Provide the [X, Y] coordinate of the cell's center where the given text is located.  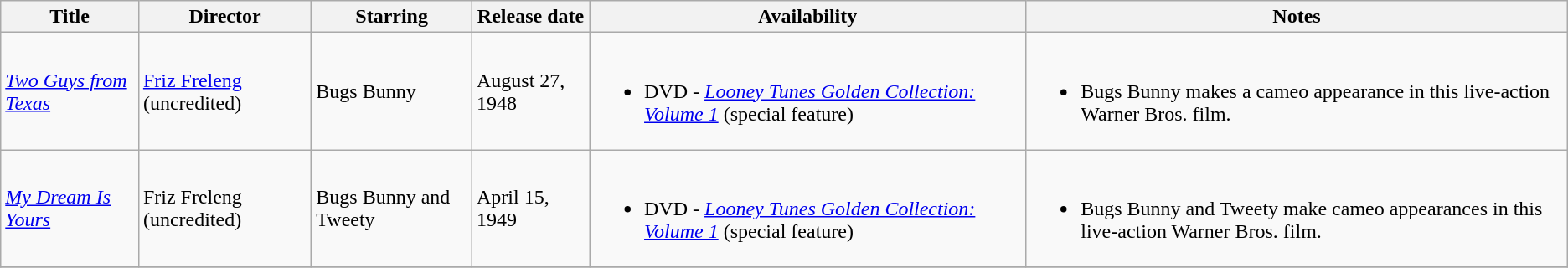
Release date [530, 17]
Bugs Bunny and Tweety [392, 209]
April 15, 1949 [530, 209]
Availability [807, 17]
Title [70, 17]
Bugs Bunny and Tweety make cameo appearances in this live-action Warner Bros. film. [1297, 209]
Notes [1297, 17]
Two Guys from Texas [70, 91]
My Dream Is Yours [70, 209]
Bugs Bunny [392, 91]
Bugs Bunny makes a cameo appearance in this live-action Warner Bros. film. [1297, 91]
Director [224, 17]
August 27, 1948 [530, 91]
Starring [392, 17]
